Determine the (X, Y) coordinate at the center of the cell enclosing the given text.  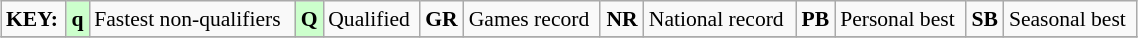
National record (720, 19)
NR (622, 19)
Seasonal best (1070, 19)
SB (985, 19)
PB (816, 19)
Personal best (900, 19)
Q (309, 19)
q (78, 19)
Qualified (371, 19)
Games record (532, 19)
Fastest non-qualifiers (192, 19)
GR (442, 19)
KEY: (34, 19)
